Determine the [x, y] coordinate at the center of the cell enclosing the given text.  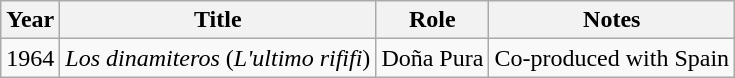
Co-produced with Spain [612, 58]
Los dinamiteros (L'ultimo rififi) [218, 58]
Year [30, 20]
1964 [30, 58]
Title [218, 20]
Doña Pura [432, 58]
Role [432, 20]
Notes [612, 20]
